From the cell containing the given text, extract its center point as (X, Y) coordinate. 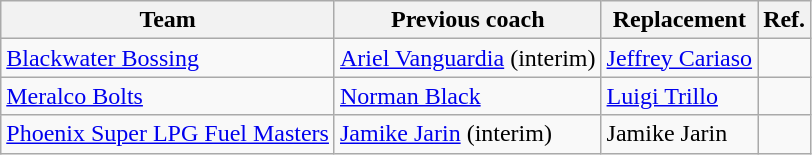
Jamike Jarin (680, 134)
Ariel Vanguardia (interim) (468, 58)
Jeffrey Cariaso (680, 58)
Meralco Bolts (168, 96)
Jamike Jarin (interim) (468, 134)
Phoenix Super LPG Fuel Masters (168, 134)
Blackwater Bossing (168, 58)
Previous coach (468, 20)
Ref. (784, 20)
Team (168, 20)
Norman Black (468, 96)
Luigi Trillo (680, 96)
Replacement (680, 20)
